Find where the given text appears and provide that cell's center as [X, Y] coordinate. 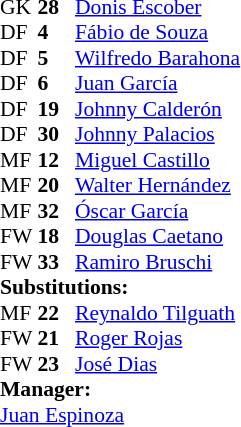
Fábio de Souza [158, 33]
23 [57, 364]
Reynaldo Tilguath [158, 313]
Johnny Palacios [158, 135]
Juan García [158, 83]
Douglas Caetano [158, 237]
Óscar García [158, 211]
Roger Rojas [158, 339]
33 [57, 262]
Wilfredo Barahona [158, 58]
José Dias [158, 364]
22 [57, 313]
12 [57, 160]
5 [57, 58]
Manager: [120, 389]
Walter Hernández [158, 185]
Substitutions: [120, 287]
Ramiro Bruschi [158, 262]
20 [57, 185]
21 [57, 339]
30 [57, 135]
32 [57, 211]
19 [57, 109]
Miguel Castillo [158, 160]
4 [57, 33]
Johnny Calderón [158, 109]
18 [57, 237]
6 [57, 83]
